Detect which cell encompasses the target text, then output its [x, y] center coordinate. 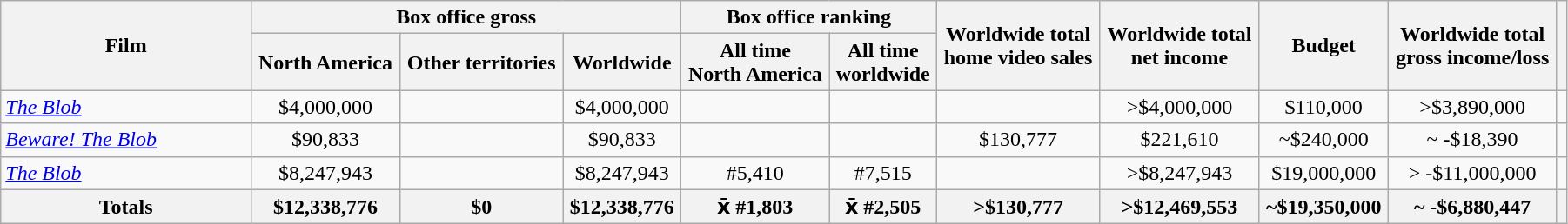
Worldwide total net income [1180, 45]
~$19,350,000 [1323, 207]
$221,610 [1180, 140]
$110,000 [1323, 107]
All time worldwide [882, 63]
>$12,469,553 [1180, 207]
>$3,890,000 [1472, 107]
Beware! The Blob [126, 140]
~ -$18,390 [1472, 140]
Worldwide [621, 63]
>$4,000,000 [1180, 107]
Worldwide totalgross income/loss [1472, 45]
#5,410 [755, 173]
Other territories [481, 63]
Budget [1323, 45]
Box office gross [466, 17]
~$240,000 [1323, 140]
>$8,247,943 [1180, 173]
>$130,777 [1018, 207]
> -$11,000,000 [1472, 173]
#7,515 [882, 173]
x̄ #1,803 [755, 207]
$19,000,000 [1323, 173]
x̄ #2,505 [882, 207]
Totals [126, 207]
$0 [481, 207]
North America [325, 63]
~ -$6,880,447 [1472, 207]
Box office ranking [809, 17]
$130,777 [1018, 140]
Film [126, 45]
Worldwide total home video sales [1018, 45]
All time North America [755, 63]
